From the cell containing the given text, extract its center point as (X, Y) coordinate. 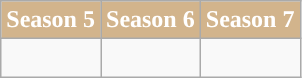
Season 7 (250, 20)
Season 5 (51, 20)
Season 6 (150, 20)
